Capture the cell that displays the provided text and extract its [x, y] central coordinate. 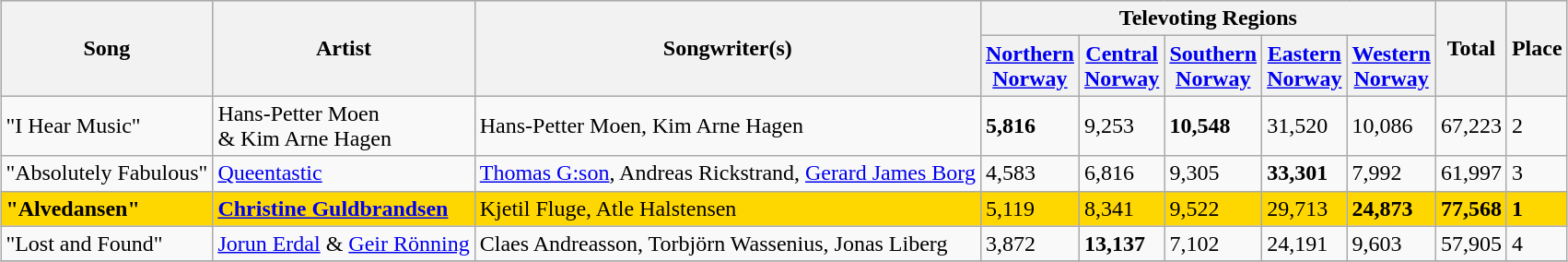
"Absolutely Fabulous" [107, 173]
Thomas G:son, Andreas Rickstrand, Gerard James Borg [728, 173]
10,086 [1391, 125]
Queentastic [344, 173]
10,548 [1213, 125]
WesternNorway [1391, 66]
Hans-Petter Moen, Kim Arne Hagen [728, 125]
"I Hear Music" [107, 125]
CentralNorway [1121, 66]
24,191 [1305, 244]
Place [1537, 48]
2 [1537, 125]
57,905 [1470, 244]
24,873 [1391, 208]
3,872 [1030, 244]
NorthernNorway [1030, 66]
Hans-Petter Moen& Kim Arne Hagen [344, 125]
EasternNorway [1305, 66]
Song [107, 48]
9,253 [1121, 125]
9,305 [1213, 173]
67,223 [1470, 125]
13,137 [1121, 244]
9,522 [1213, 208]
9,603 [1391, 244]
Kjetil Fluge, Atle Halstensen [728, 208]
Claes Andreasson, Torbjörn Wassenius, Jonas Liberg [728, 244]
29,713 [1305, 208]
1 [1537, 208]
Artist [344, 48]
5,119 [1030, 208]
5,816 [1030, 125]
7,102 [1213, 244]
Televoting Regions [1208, 18]
31,520 [1305, 125]
61,997 [1470, 173]
"Alvedansen" [107, 208]
Christine Guldbrandsen [344, 208]
8,341 [1121, 208]
3 [1537, 173]
Jorun Erdal & Geir Rönning [344, 244]
Songwriter(s) [728, 48]
7,992 [1391, 173]
4 [1537, 244]
"Lost and Found" [107, 244]
77,568 [1470, 208]
Total [1470, 48]
4,583 [1030, 173]
33,301 [1305, 173]
6,816 [1121, 173]
SouthernNorway [1213, 66]
